Output the (x, y) coordinate of the center of the cell containing the given text.  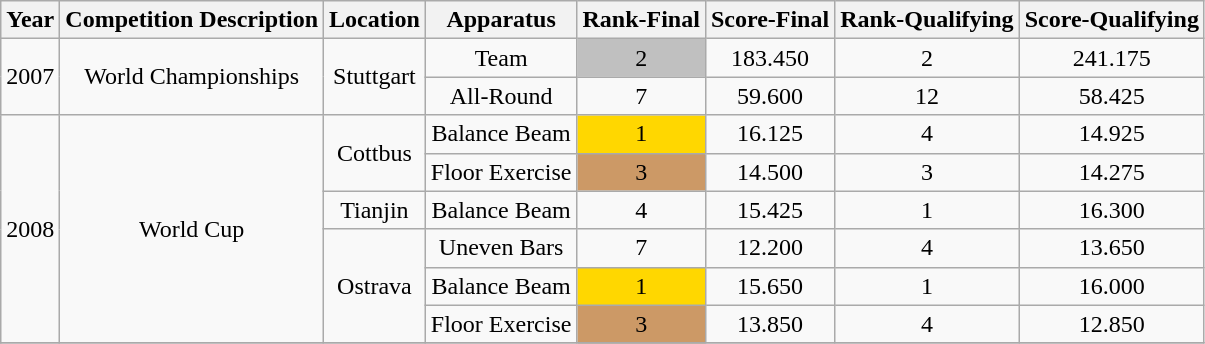
Stuttgart (375, 77)
12.850 (1112, 324)
14.925 (1112, 134)
Apparatus (501, 20)
183.450 (770, 58)
Rank-Qualifying (927, 20)
Ostrava (375, 286)
12.200 (770, 248)
16.000 (1112, 286)
Tianjin (375, 210)
Location (375, 20)
Score-Final (770, 20)
All-Round (501, 96)
16.300 (1112, 210)
World Cup (192, 229)
58.425 (1112, 96)
2007 (30, 77)
Cottbus (375, 153)
15.425 (770, 210)
Team (501, 58)
241.175 (1112, 58)
12 (927, 96)
Year (30, 20)
14.275 (1112, 172)
15.650 (770, 286)
Competition Description (192, 20)
Uneven Bars (501, 248)
13.650 (1112, 248)
2008 (30, 229)
14.500 (770, 172)
13.850 (770, 324)
59.600 (770, 96)
Score-Qualifying (1112, 20)
16.125 (770, 134)
World Championships (192, 77)
Rank-Final (641, 20)
